Extract the (X, Y) coordinate from the center of the cell holding the provided text.  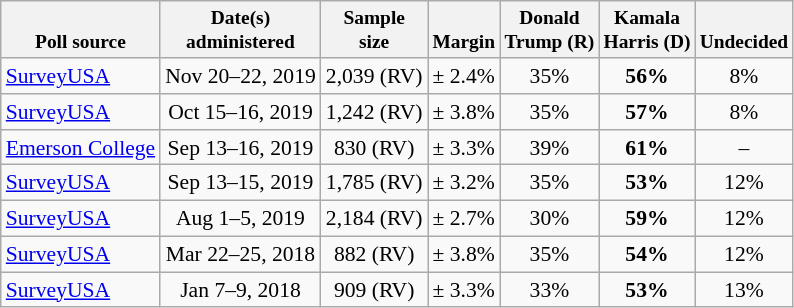
KamalaHarris (D) (647, 30)
Emerson College (80, 148)
830 (RV) (374, 148)
Date(s)administered (240, 30)
± 3.2% (464, 183)
57% (647, 112)
33% (550, 290)
Samplesize (374, 30)
2,039 (RV) (374, 76)
2,184 (RV) (374, 219)
Sep 13–16, 2019 (240, 148)
DonaldTrump (R) (550, 30)
Mar 22–25, 2018 (240, 254)
Poll source (80, 30)
909 (RV) (374, 290)
± 2.4% (464, 76)
54% (647, 254)
Jan 7–9, 2018 (240, 290)
59% (647, 219)
30% (550, 219)
Margin (464, 30)
882 (RV) (374, 254)
1,242 (RV) (374, 112)
Nov 20–22, 2019 (240, 76)
Oct 15–16, 2019 (240, 112)
56% (647, 76)
Undecided (744, 30)
61% (647, 148)
± 2.7% (464, 219)
Aug 1–5, 2019 (240, 219)
– (744, 148)
39% (550, 148)
Sep 13–15, 2019 (240, 183)
1,785 (RV) (374, 183)
13% (744, 290)
